Provide the (X, Y) coordinate of the cell's center where the given text is located.  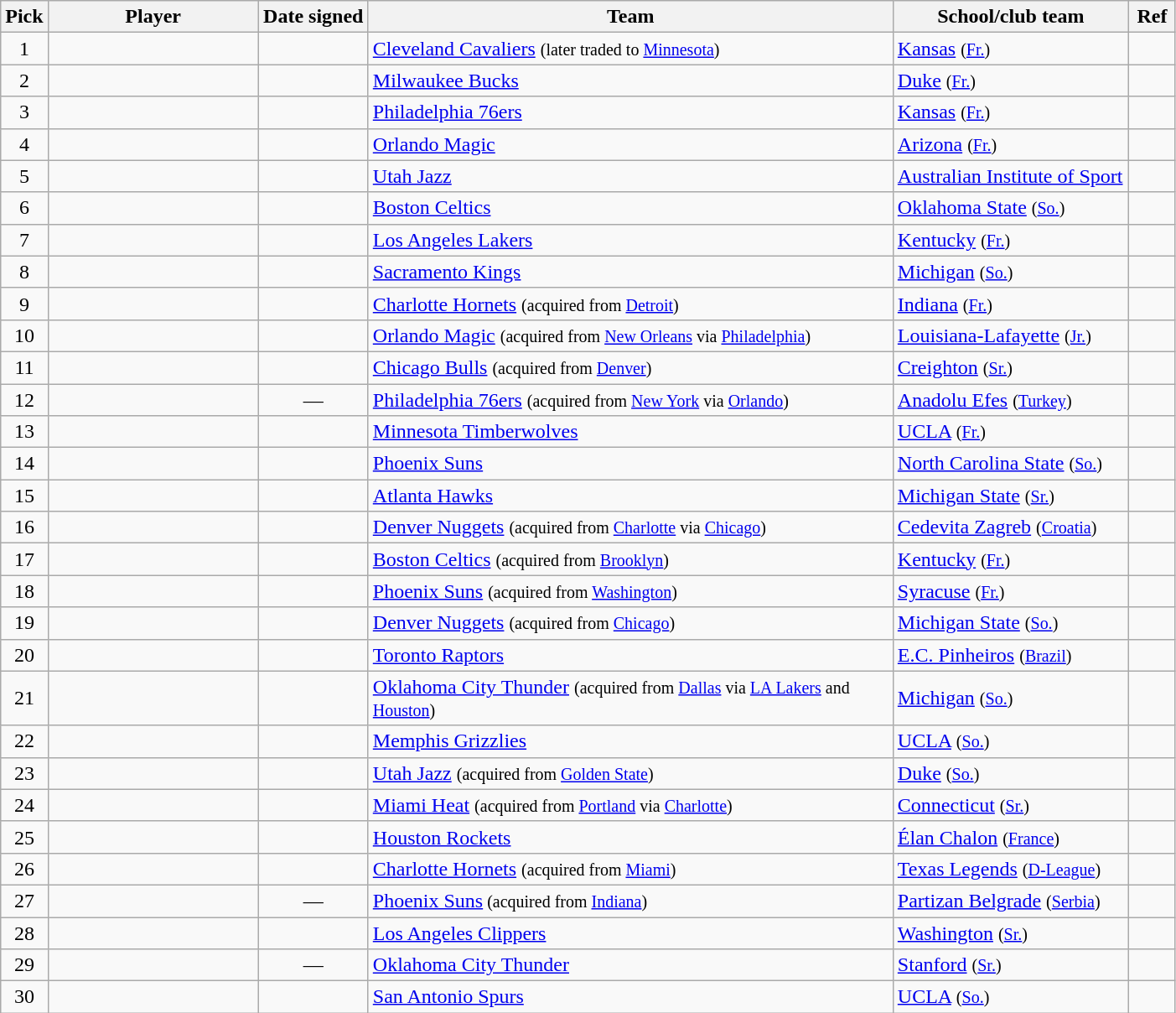
16 (24, 527)
28 (24, 933)
Utah Jazz (630, 176)
School/club team (1011, 17)
Michigan State (So.) (1011, 623)
3 (24, 112)
21 (24, 698)
Chicago Bulls (acquired from Denver) (630, 367)
Team (630, 17)
26 (24, 869)
Pick (24, 17)
24 (24, 805)
18 (24, 591)
1 (24, 49)
Los Angeles Clippers (630, 933)
Syracuse (Fr.) (1011, 591)
13 (24, 432)
Philadelphia 76ers (acquired from New York via Orlando) (630, 400)
Sacramento Kings (630, 272)
Indiana (Fr.) (1011, 304)
Miami Heat (acquired from Portland via Charlotte) (630, 805)
Boston Celtics (630, 208)
Denver Nuggets (acquired from Charlotte via Chicago) (630, 527)
Oklahoma State (So.) (1011, 208)
23 (24, 773)
11 (24, 367)
17 (24, 559)
Phoenix Suns (630, 464)
Charlotte Hornets (acquired from Miami) (630, 869)
Charlotte Hornets (acquired from Detroit) (630, 304)
UCLA (Fr.) (1011, 432)
Duke (So.) (1011, 773)
Cleveland Cavaliers (later traded to Minnesota) (630, 49)
Anadolu Efes (Turkey) (1011, 400)
8 (24, 272)
7 (24, 240)
12 (24, 400)
15 (24, 496)
9 (24, 304)
2 (24, 81)
Oklahoma City Thunder (acquired from Dallas via LA Lakers and Houston) (630, 698)
Orlando Magic (630, 144)
14 (24, 464)
Orlando Magic (acquired from New Orleans via Philadelphia) (630, 335)
4 (24, 144)
20 (24, 655)
29 (24, 965)
Australian Institute of Sport (1011, 176)
Houston Rockets (630, 837)
Minnesota Timberwolves (630, 432)
Connecticut (Sr.) (1011, 805)
Washington (Sr.) (1011, 933)
Élan Chalon (France) (1011, 837)
Player (153, 17)
Denver Nuggets (acquired from Chicago) (630, 623)
Date signed (313, 17)
Philadelphia 76ers (630, 112)
North Carolina State (So.) (1011, 464)
Louisiana-Lafayette (Jr.) (1011, 335)
30 (24, 997)
Milwaukee Bucks (630, 81)
19 (24, 623)
Phoenix Suns (acquired from Indiana) (630, 901)
Duke (Fr.) (1011, 81)
Texas Legends (D-League) (1011, 869)
E.C. Pinheiros (Brazil) (1011, 655)
Partizan Belgrade (Serbia) (1011, 901)
Utah Jazz (acquired from Golden State) (630, 773)
Phoenix Suns (acquired from Washington) (630, 591)
Oklahoma City Thunder (630, 965)
Arizona (Fr.) (1011, 144)
Cedevita Zagreb (Croatia) (1011, 527)
Boston Celtics (acquired from Brooklyn) (630, 559)
Creighton (Sr.) (1011, 367)
Ref (1152, 17)
Toronto Raptors (630, 655)
6 (24, 208)
Atlanta Hawks (630, 496)
San Antonio Spurs (630, 997)
Michigan State (Sr.) (1011, 496)
27 (24, 901)
5 (24, 176)
22 (24, 741)
Stanford (Sr.) (1011, 965)
Memphis Grizzlies (630, 741)
25 (24, 837)
Los Angeles Lakers (630, 240)
10 (24, 335)
